Locate the cell with the specified text and output its [x, y] center coordinate. 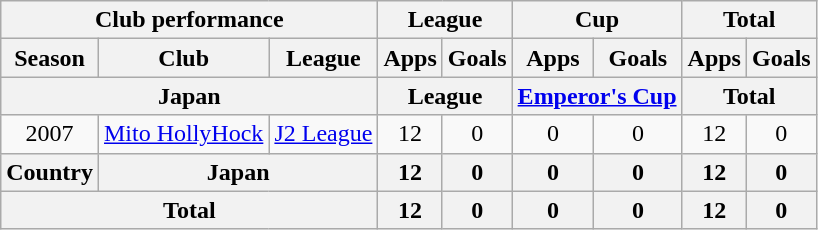
Emperor's Cup [597, 96]
Club performance [190, 20]
Club [183, 58]
J2 League [324, 134]
Country [50, 172]
Season [50, 58]
2007 [50, 134]
Mito HollyHock [183, 134]
Cup [597, 20]
